Determine the [X, Y] coordinate at the center of the cell enclosing the given text.  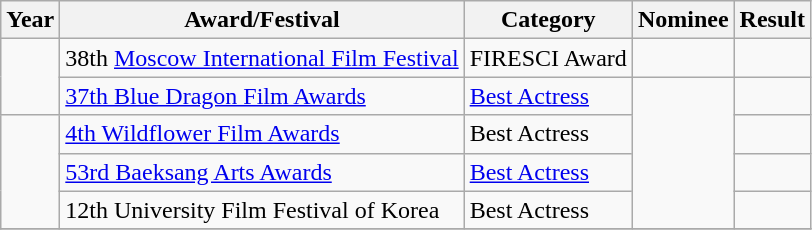
53rd Baeksang Arts Awards [262, 172]
38th Moscow International Film Festival [262, 58]
Year [30, 20]
4th Wildflower Film Awards [262, 134]
Award/Festival [262, 20]
FIRESCI Award [548, 58]
Category [548, 20]
37th Blue Dragon Film Awards [262, 96]
Result [772, 20]
Nominee [683, 20]
12th University Film Festival of Korea [262, 210]
